Return (x, y) of the center of cell containing provided text 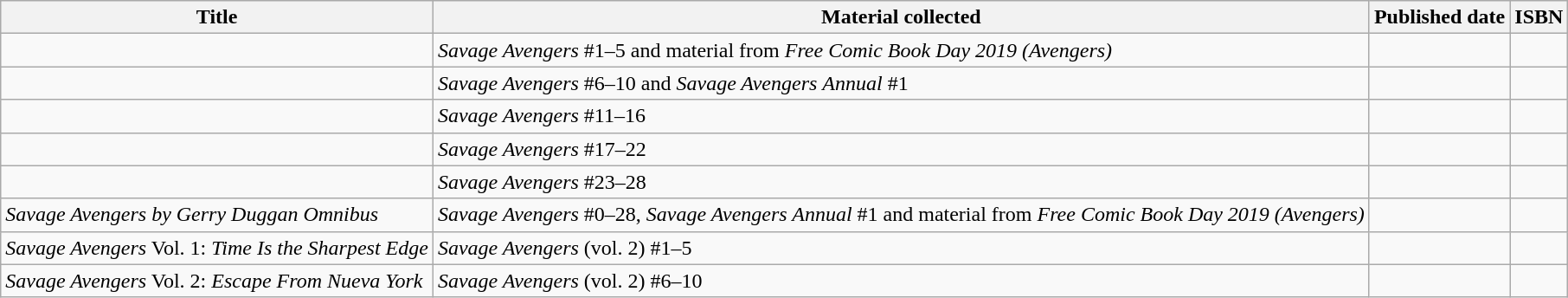
Savage Avengers #17–22 (901, 149)
Savage Avengers by Gerry Duggan Omnibus (217, 215)
Savage Avengers Vol. 2: Escape From Nueva York (217, 281)
Savage Avengers #6–10 and Savage Avengers Annual #1 (901, 83)
Savage Avengers #23–28 (901, 182)
Savage Avengers #0–28, Savage Avengers Annual #1 and material from Free Comic Book Day 2019 (Avengers) (901, 215)
Material collected (901, 17)
Savage Avengers Vol. 1: Time Is the Sharpest Edge (217, 248)
ISBN (1539, 17)
Savage Avengers (vol. 2) #6–10 (901, 281)
Title (217, 17)
Savage Avengers #1–5 and material from Free Comic Book Day 2019 (Avengers) (901, 50)
Savage Avengers #11–16 (901, 116)
Savage Avengers (vol. 2) #1–5 (901, 248)
Published date (1439, 17)
